Return the (X, Y) coordinate for the center point of the cell that contains the specified text.  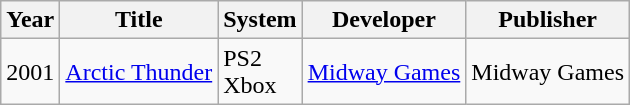
Developer (384, 20)
2001 (30, 72)
Arctic Thunder (139, 72)
Publisher (548, 20)
Title (139, 20)
PS2Xbox (260, 72)
System (260, 20)
Year (30, 20)
